Search for the cell housing the specified text and yield its [X, Y] center coordinate. 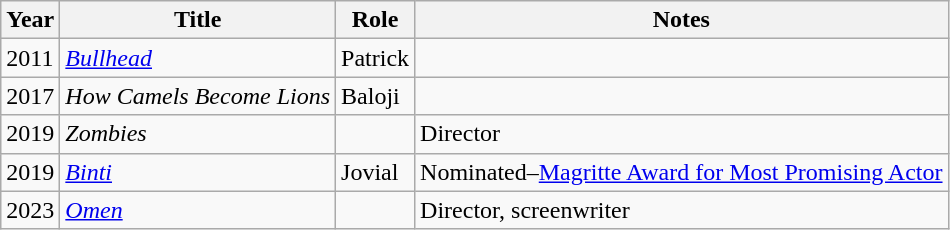
Director, screenwriter [682, 210]
Role [376, 20]
Notes [682, 20]
How Camels Become Lions [198, 96]
2023 [30, 210]
Omen [198, 210]
2011 [30, 58]
Nominated–Magritte Award for Most Promising Actor [682, 172]
2017 [30, 96]
Binti [198, 172]
Director [682, 134]
Jovial [376, 172]
Patrick [376, 58]
Year [30, 20]
Baloji [376, 96]
Zombies [198, 134]
Title [198, 20]
Bullhead [198, 58]
